Find where the given text appears and provide that cell's center as (x, y) coordinate. 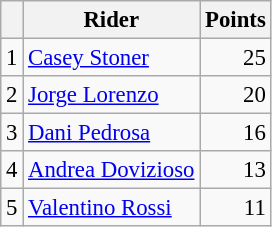
Andrea Dovizioso (112, 170)
4 (12, 170)
Valentino Rossi (112, 208)
13 (236, 170)
Rider (112, 20)
Casey Stoner (112, 58)
3 (12, 133)
Jorge Lorenzo (112, 95)
Points (236, 20)
1 (12, 58)
11 (236, 208)
16 (236, 133)
25 (236, 58)
2 (12, 95)
5 (12, 208)
Dani Pedrosa (112, 133)
20 (236, 95)
